Identify which cell holds the provided text, then report its (X, Y) central coordinate. 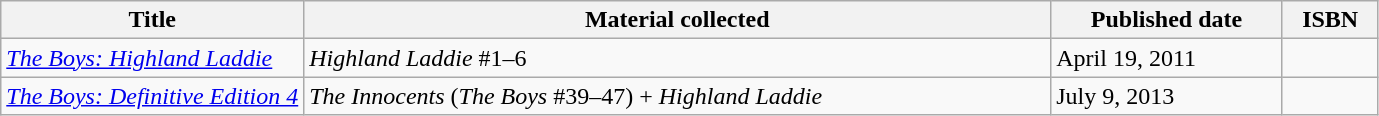
ISBN (1330, 20)
July 9, 2013 (1167, 96)
April 19, 2011 (1167, 58)
The Boys: Definitive Edition 4 (152, 96)
Material collected (678, 20)
The Boys: Highland Laddie (152, 58)
Published date (1167, 20)
Highland Laddie #1–6 (678, 58)
Title (152, 20)
The Innocents (The Boys #39–47) + Highland Laddie (678, 96)
